Extract the [x, y] coordinate from the center of the cell holding the provided text.  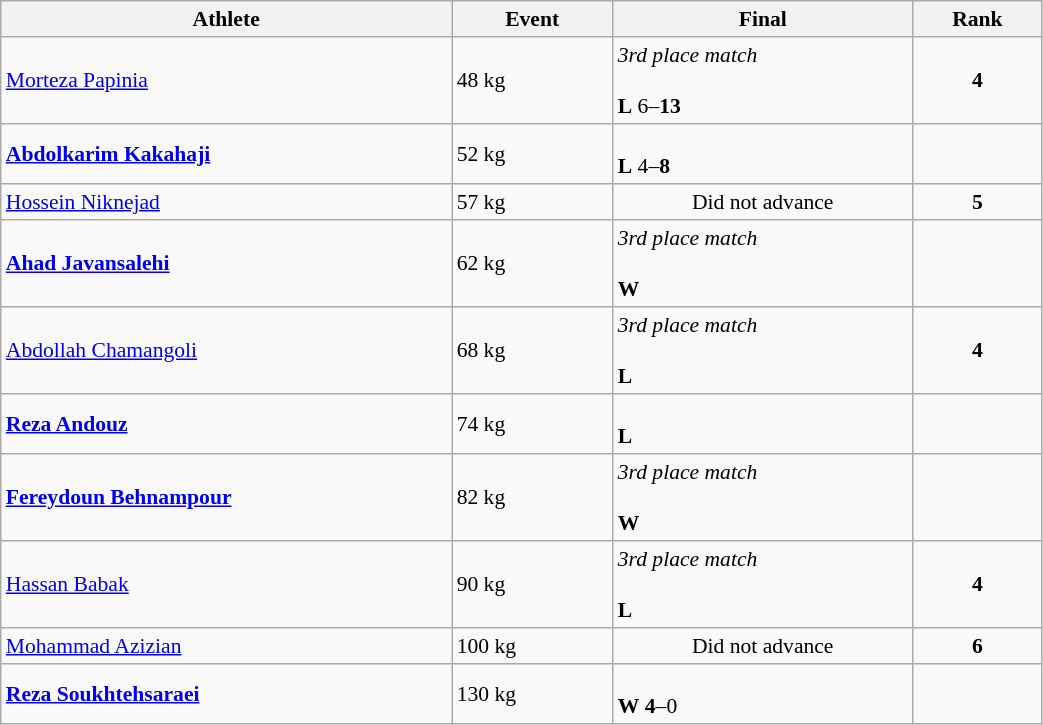
Final [763, 19]
6 [978, 646]
52 kg [532, 154]
74 kg [532, 424]
Rank [978, 19]
57 kg [532, 203]
Athlete [226, 19]
Fereydoun Behnampour [226, 498]
Event [532, 19]
Ahad Javansalehi [226, 264]
5 [978, 203]
Hossein Niknejad [226, 203]
Abdolkarim Kakahaji [226, 154]
Reza Andouz [226, 424]
Reza Soukhtehsaraei [226, 694]
Abdollah Chamangoli [226, 350]
82 kg [532, 498]
90 kg [532, 584]
Mohammad Azizian [226, 646]
48 kg [532, 80]
Morteza Papinia [226, 80]
68 kg [532, 350]
130 kg [532, 694]
L 4–8 [763, 154]
L [763, 424]
62 kg [532, 264]
W 4–0 [763, 694]
3rd place matchL 6–13 [763, 80]
100 kg [532, 646]
Hassan Babak [226, 584]
